Determine the [x, y] coordinate at the center of the cell enclosing the given text.  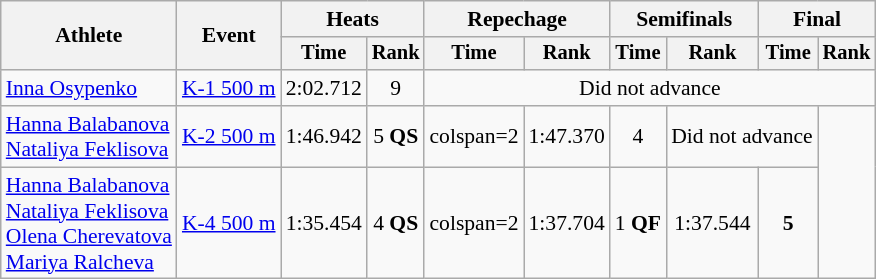
K-4 500 m [229, 223]
4 [638, 136]
Semifinals [684, 19]
4 QS [396, 223]
Repechage [516, 19]
Event [229, 36]
Final [818, 19]
Inna Osypenko [89, 88]
1:46.942 [324, 136]
1:35.454 [324, 223]
2:02.712 [324, 88]
5 QS [396, 136]
9 [396, 88]
K-2 500 m [229, 136]
1 QF [638, 223]
Heats [353, 19]
Hanna BalabanovaNataliya FeklisovaOlena CherevatovaMariya Ralcheva [89, 223]
K-1 500 m [229, 88]
Athlete [89, 36]
Hanna BalabanovaNataliya Feklisova [89, 136]
1:37.544 [712, 223]
1:37.704 [567, 223]
1:47.370 [567, 136]
5 [788, 223]
